For the text-containing cell, return its midpoint in [X, Y] coordinate format. 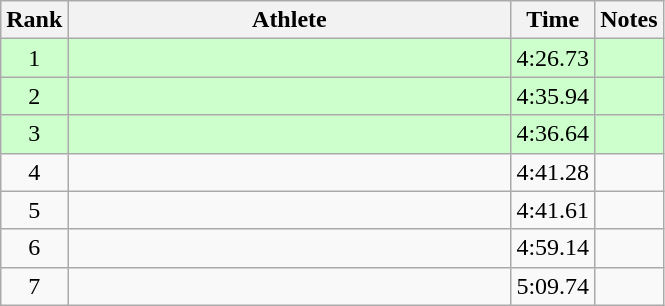
Athlete [290, 20]
4:41.28 [553, 172]
4:26.73 [553, 58]
7 [34, 286]
4 [34, 172]
5 [34, 210]
4:59.14 [553, 248]
Time [553, 20]
6 [34, 248]
3 [34, 134]
1 [34, 58]
5:09.74 [553, 286]
4:36.64 [553, 134]
Rank [34, 20]
4:41.61 [553, 210]
Notes [629, 20]
2 [34, 96]
4:35.94 [553, 96]
